Search for the cell housing the specified text and yield its [X, Y] center coordinate. 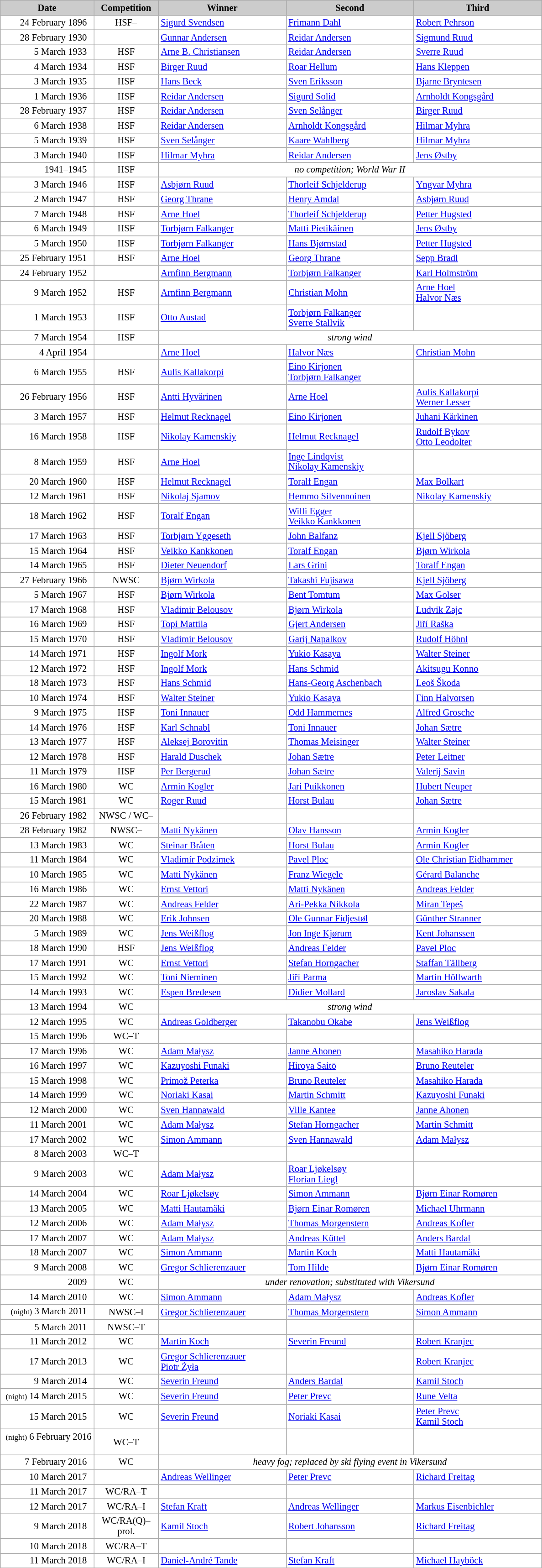
Erik Johnsen [222, 918]
9 March 1952 [47, 292]
25 February 1951 [47, 258]
Arne B. Christiansen [222, 52]
Sigurd Svendsen [222, 22]
Sven Eriksson [350, 81]
16 March 1980 [47, 786]
11 March 2001 [47, 1124]
Rune Velta [478, 1396]
Frimann Dahl [350, 22]
Leoš Škoda [478, 683]
Matti Pietikäinen [350, 228]
Sverre Ruud [478, 52]
16 March 1969 [47, 624]
(night) 14 March 2015 [47, 1396]
Miran Tepeš [478, 904]
5 March 1989 [47, 933]
27 February 1966 [47, 580]
heavy fog; replaced by ski flying event in Vikersund [349, 1462]
Kaare Wahlberg [350, 140]
13 March 1994 [47, 1007]
10 March 2018 [47, 1546]
15 March 1992 [47, 977]
Ole Christian Eidhammer [478, 859]
13 March 2005 [47, 1208]
Max Bolkart [478, 481]
16 March 1958 [47, 436]
Takanobu Okabe [350, 1021]
1941–1945 [47, 169]
Eino Kirjonen [350, 417]
28 February 1937 [47, 110]
Espen Bredesen [222, 992]
Eino Kirjonen Torbjørn Falkanger [350, 371]
Per Bergerud [222, 771]
Torbjørn Yggeseth [222, 536]
Second [350, 7]
John Balfanz [350, 536]
Primož Peterka [222, 1080]
Roar Hellum [350, 67]
no competition; World War II [349, 169]
Gunnar Andersen [222, 37]
17 March 1963 [47, 536]
24 February 1952 [47, 272]
Franz Wiegele [350, 874]
2 March 1947 [47, 199]
Ville Kantee [350, 1110]
Jiří Raška [478, 624]
Lars Grini [350, 565]
26 February 1956 [47, 397]
Thomas Meisinger [350, 742]
Vladimír Podzimek [222, 859]
Hans-Georg Aschenbach [350, 683]
11 March 2018 [47, 1560]
6 March 1955 [47, 371]
Robert Johansson [350, 1526]
Third [478, 7]
11 March 1984 [47, 859]
15 March 1996 [47, 1036]
Sigmund Ruud [478, 37]
17 March 1996 [47, 1051]
(night) 6 February 2016 [47, 1442]
15 March 1998 [47, 1080]
20 March 1960 [47, 481]
Hans Beck [222, 81]
Peter Leitner [478, 757]
Gregor Schlierenzauer Piotr Żyła [222, 1362]
13 March 1977 [47, 742]
Staffan Tällberg [478, 962]
14 March 2004 [47, 1193]
Bjarne Bryntesen [478, 81]
Veikko Kankkonen [222, 550]
WC/RA(Q)–prol. [126, 1526]
4 April 1954 [47, 352]
12 March 1961 [47, 496]
Robert Pehrson [478, 22]
Hemmo Silvennoinen [350, 496]
NWSC– [126, 830]
Nikolaj Sjamov [222, 496]
Sigurd Solid [350, 96]
Roger Ruud [222, 800]
28 February 1982 [47, 830]
14 March 1976 [47, 727]
Gérard Balanche [478, 874]
Hans Kleppen [478, 67]
9 March 2008 [47, 1267]
7 March 1948 [47, 214]
18 March 2007 [47, 1252]
Yngvar Myhra [478, 184]
4 March 1934 [47, 67]
Michael Uhrmann [478, 1208]
3 March 1946 [47, 184]
17 March 2007 [47, 1238]
Dieter Neuendorf [222, 565]
6 March 1938 [47, 125]
10 March 1974 [47, 697]
9 March 2014 [47, 1381]
Martin Höllwarth [478, 977]
Bent Tomtum [350, 595]
Takashi Fujisawa [350, 580]
Halvor Næs [350, 352]
Tom Hilde [350, 1267]
Willi Egger Veikko Kankkonen [350, 516]
18 March 1990 [47, 948]
Ludvik Zajc [478, 609]
Kent Johanssen [478, 933]
Garij Napalkov [350, 639]
Max Golser [478, 595]
Daniel-André Tande [222, 1560]
12 March 2000 [47, 1110]
12 March 1972 [47, 668]
5 March 2011 [47, 1327]
28 February 1930 [47, 37]
17 March 2013 [47, 1362]
Didier Mollard [350, 992]
Olav Hansson [350, 830]
22 March 1987 [47, 904]
14 March 1965 [47, 565]
Alfred Grosche [478, 712]
Juhani Kärkinen [478, 417]
2009 [47, 1282]
Topi Mattila [222, 624]
14 March 1993 [47, 992]
18 March 1962 [47, 516]
Roar Ljøkelsøy [222, 1193]
14 March 2010 [47, 1296]
Steinar Bråten [222, 845]
17 March 1991 [47, 962]
Finn Halvorsen [478, 697]
11 March 2012 [47, 1341]
Odd Hammernes [350, 712]
Hubert Neuper [478, 786]
Toni Nieminen [222, 977]
10 March 1985 [47, 874]
Peter Prevc Kamil Stoch [478, 1416]
NWSC / WC– [126, 815]
15 March 2015 [47, 1416]
11 March 2017 [47, 1491]
8 March 2003 [47, 1154]
3 March 1957 [47, 417]
12 March 1995 [47, 1021]
5 March 1967 [47, 595]
Jon Inge Kjørum [350, 933]
Aulis Kallakorpi Werner Lesser [478, 397]
Rudolf Höhnl [478, 639]
1 March 1936 [47, 96]
7 February 2016 [47, 1462]
NWSC [126, 580]
Antti Hyvärinen [222, 397]
1 March 1953 [47, 318]
Jari Puikkonen [350, 786]
Competition [126, 7]
15 March 1970 [47, 639]
26 February 1982 [47, 815]
NWSC–I [126, 1312]
Michael Hayböck [478, 1560]
16 March 1986 [47, 889]
Rudolf Bykov Otto Leodolter [478, 436]
18 March 1973 [47, 683]
8 March 1959 [47, 462]
13 March 1983 [47, 845]
17 March 1968 [47, 609]
5 March 1939 [47, 140]
14 March 1999 [47, 1095]
9 March 2018 [47, 1526]
Andreas Küttel [350, 1238]
Markus Eisenbichler [478, 1506]
Hiroya Saitō [350, 1066]
12 March 2017 [47, 1506]
Andreas Goldberger [222, 1021]
Valerij Savin [478, 771]
9 March 1975 [47, 712]
Hans Bjørnstad [350, 243]
Akitsugu Konno [478, 668]
12 March 1978 [47, 757]
20 March 1988 [47, 918]
Winner [222, 7]
Aulis Kallakorpi [222, 371]
11 March 1979 [47, 771]
NWSC–T [126, 1327]
Karl Schnabl [222, 727]
3 March 1940 [47, 155]
Jaroslav Sakala [478, 992]
6 March 1949 [47, 228]
16 March 1997 [47, 1066]
under renovation; substituted with Vikersund [349, 1282]
Date [47, 7]
5 March 1950 [47, 243]
Gjert Andersen [350, 624]
Henry Amdal [350, 199]
Roar Ljøkelsøy Florian Liegl [350, 1174]
Otto Austad [222, 318]
(night) 3 March 2011 [47, 1312]
10 March 2017 [47, 1477]
24 February 1896 [47, 22]
14 March 1971 [47, 653]
5 March 1933 [47, 52]
Arne Hoel Halvor Næs [478, 292]
Inge Lindqvist Nikolay Kamenskiy [350, 462]
Ari-Pekka Nikkola [350, 904]
Jiří Parma [350, 977]
12 March 2006 [47, 1223]
17 March 2002 [47, 1139]
15 March 1981 [47, 800]
Harald Duschek [222, 757]
Sepp Bradl [478, 258]
Günther Stranner [478, 918]
7 March 1954 [47, 337]
HSF– [126, 22]
Torbjørn Falkanger Sverre Stallvik [350, 318]
Ole Gunnar Fidjestøl [350, 918]
Karl Holmström [478, 272]
15 March 1964 [47, 550]
3 March 1935 [47, 81]
Aleksej Borovitin [222, 742]
9 March 2003 [47, 1174]
